Capture the cell that displays the provided text and extract its (x, y) central coordinate. 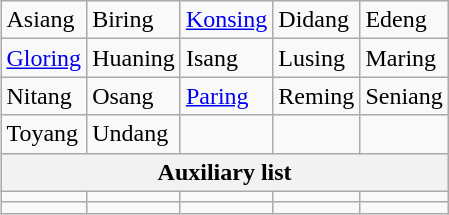
Paring (226, 96)
Seniang (404, 96)
Undang (134, 134)
Toyang (44, 134)
Maring (404, 58)
Biring (134, 20)
Asiang (44, 20)
Reming (316, 96)
Didang (316, 20)
Edeng (404, 20)
Nitang (44, 96)
Gloring (44, 58)
Auxiliary list (224, 172)
Huaning (134, 58)
Konsing (226, 20)
Lusing (316, 58)
Osang (134, 96)
Isang (226, 58)
